Identify which cell holds the provided text, then report its (X, Y) central coordinate. 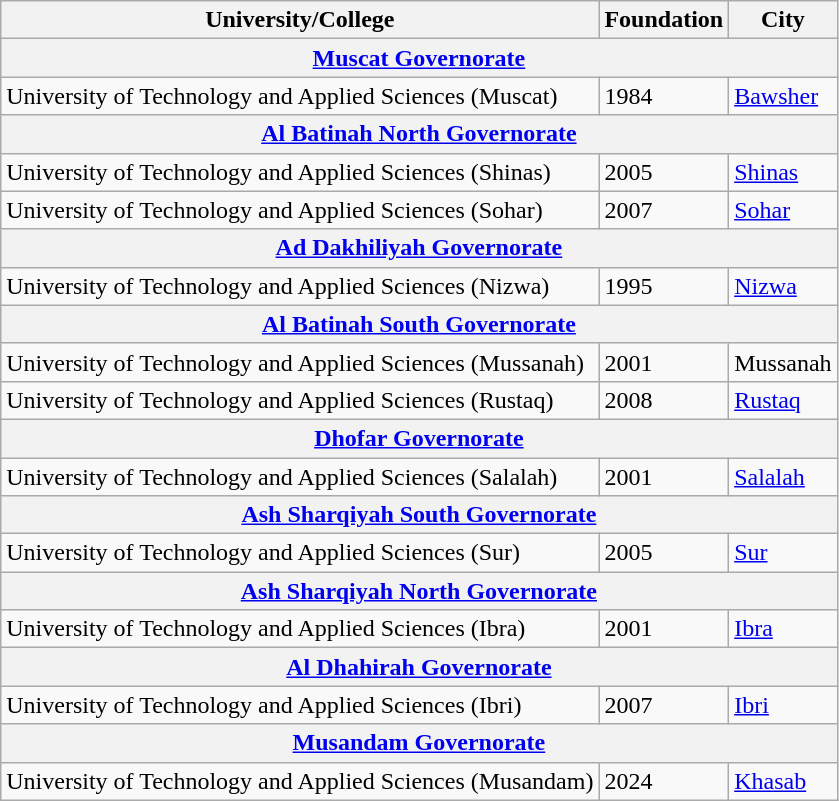
Rustaq (783, 400)
Foundation (664, 20)
Mussanah (783, 362)
Al Dhahirah Governorate (419, 667)
Ad Dakhiliyah Governorate (419, 248)
University of Technology and Applied Sciences (Ibri) (300, 705)
Sur (783, 553)
University of Technology and Applied Sciences (Mussanah) (300, 362)
Musandam Governorate (419, 743)
Khasab (783, 781)
Dhofar Governorate (419, 438)
University of Technology and Applied Sciences (Salalah) (300, 477)
Al Batinah South Governorate (419, 324)
Salalah (783, 477)
University of Technology and Applied Sciences (Musandam) (300, 781)
University of Technology and Applied Sciences (Rustaq) (300, 400)
Muscat Governorate (419, 58)
University of Technology and Applied Sciences (Ibra) (300, 629)
University of Technology and Applied Sciences (Sohar) (300, 210)
Sohar (783, 210)
University/College (300, 20)
Ash Sharqiyah North Governorate (419, 591)
University of Technology and Applied Sciences (Muscat) (300, 96)
Nizwa (783, 286)
Bawsher (783, 96)
1984 (664, 96)
City (783, 20)
University of Technology and Applied Sciences (Sur) (300, 553)
2024 (664, 781)
University of Technology and Applied Sciences (Shinas) (300, 172)
2008 (664, 400)
1995 (664, 286)
Ibra (783, 629)
University of Technology and Applied Sciences (Nizwa) (300, 286)
Al Batinah North Governorate (419, 134)
Shinas (783, 172)
Ibri (783, 705)
Ash Sharqiyah South Governorate (419, 515)
